Provide the (x, y) coordinate of the cell's center where the given text is located.  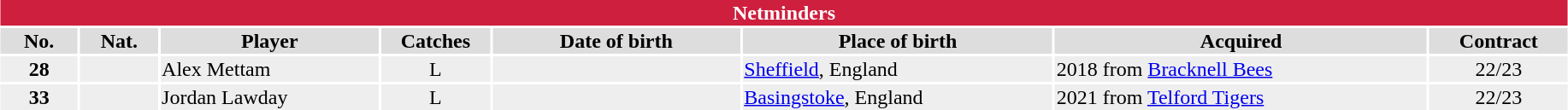
Catches (436, 41)
No. (39, 41)
Jordan Lawday (270, 97)
Netminders (783, 13)
Nat. (120, 41)
Sheffield, England (898, 69)
Alex Mettam (270, 69)
2018 from Bracknell Bees (1241, 69)
Date of birth (616, 41)
Contract (1498, 41)
28 (39, 69)
2021 from Telford Tigers (1241, 97)
Place of birth (898, 41)
33 (39, 97)
Basingstoke, England (898, 97)
Acquired (1241, 41)
Player (270, 41)
